Scan for the cell matching the given text and deliver its (x, y) coordinate at center. 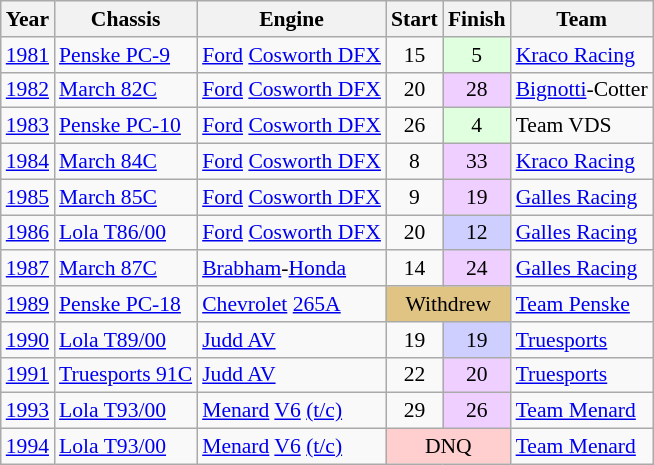
5 (477, 55)
12 (477, 233)
1994 (28, 447)
Chassis (126, 19)
1993 (28, 411)
15 (414, 55)
Engine (292, 19)
Team VDS (582, 126)
1984 (28, 162)
9 (414, 197)
Finish (477, 19)
1985 (28, 197)
Brabham-Honda (292, 269)
Truesports 91C (126, 375)
Penske PC-9 (126, 55)
1990 (28, 340)
1989 (28, 304)
1983 (28, 126)
Chevrolet 265A (292, 304)
Penske PC-18 (126, 304)
March 84C (126, 162)
1991 (28, 375)
Lola T89/00 (126, 340)
1981 (28, 55)
8 (414, 162)
Lola T86/00 (126, 233)
March 87C (126, 269)
4 (477, 126)
Bignotti-Cotter (582, 90)
Start (414, 19)
Withdrew (448, 304)
Team Penske (582, 304)
14 (414, 269)
24 (477, 269)
March 82C (126, 90)
March 85C (126, 197)
33 (477, 162)
28 (477, 90)
1987 (28, 269)
DNQ (448, 447)
Team (582, 19)
22 (414, 375)
Penske PC-10 (126, 126)
Year (28, 19)
1986 (28, 233)
1982 (28, 90)
29 (414, 411)
